Pinpoint the cell where the given text exists, returning its (X, Y) midpoint coordinate. 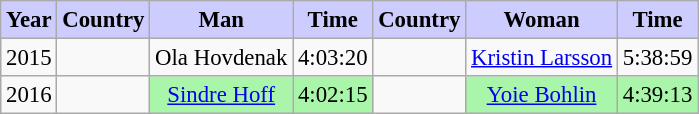
Woman (542, 20)
4:39:13 (657, 95)
Ola Hovdenak (222, 58)
Sindre Hoff (222, 95)
4:02:15 (333, 95)
2016 (29, 95)
Kristin Larsson (542, 58)
Man (222, 20)
Year (29, 20)
2015 (29, 58)
5:38:59 (657, 58)
4:03:20 (333, 58)
Yoie Bohlin (542, 95)
